Return the (x, y) coordinate for the center point of the cell that contains the specified text.  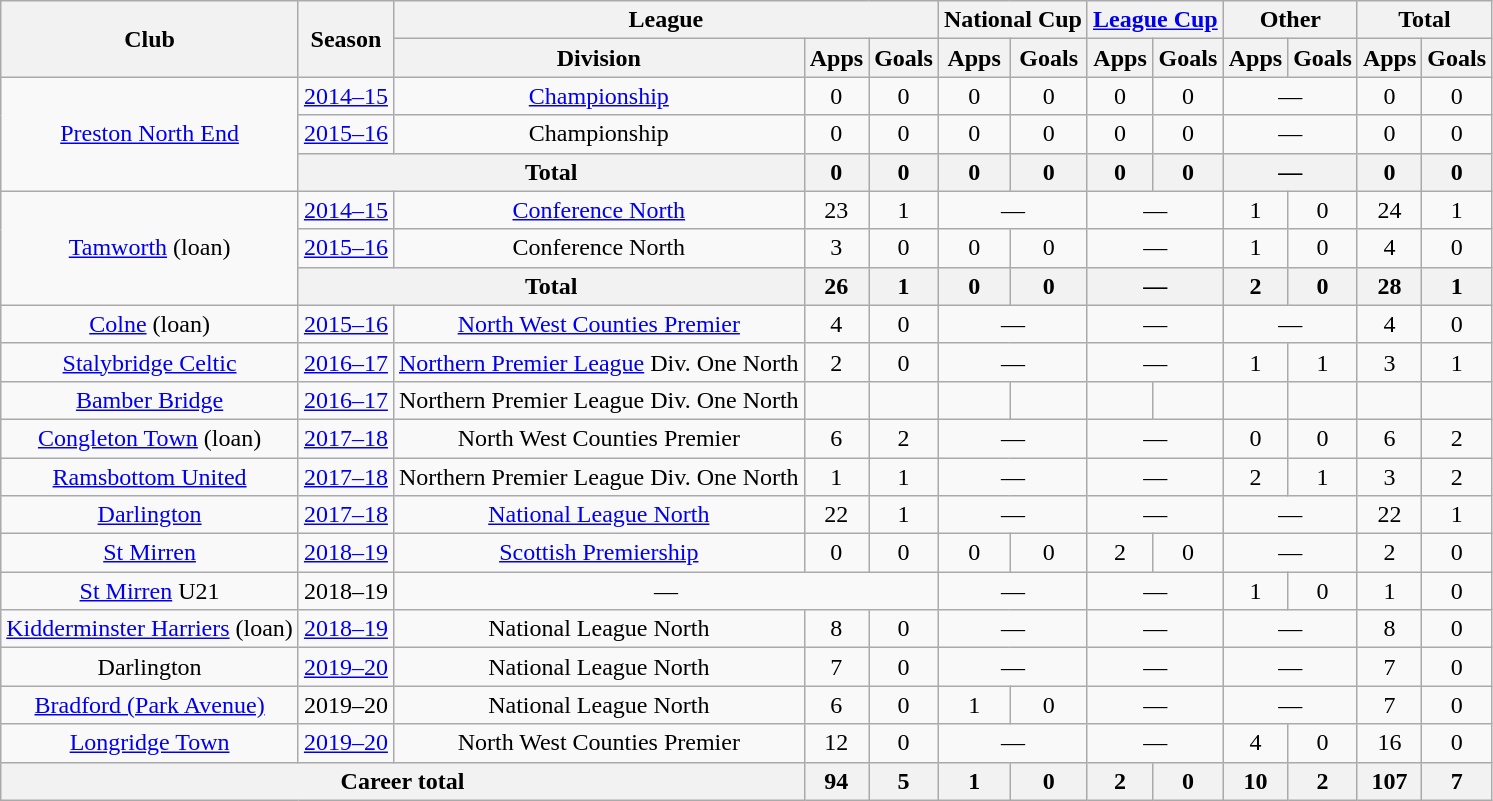
National Cup (1012, 20)
League (666, 20)
Preston North End (150, 134)
Career total (402, 781)
Bamber Bridge (150, 400)
Kidderminster Harriers (loan) (150, 629)
10 (1255, 781)
Ramsbottom United (150, 477)
24 (1389, 210)
Bradford (Park Avenue) (150, 705)
107 (1389, 781)
23 (836, 210)
Scottish Premiership (598, 553)
94 (836, 781)
5 (904, 781)
St Mirren (150, 553)
Longridge Town (150, 743)
26 (836, 286)
Colne (loan) (150, 324)
Stalybridge Celtic (150, 362)
Season (346, 39)
Division (598, 58)
16 (1389, 743)
Congleton Town (loan) (150, 438)
Other (1290, 20)
St Mirren U21 (150, 591)
Club (150, 39)
Tamworth (loan) (150, 248)
28 (1389, 286)
League Cup (1155, 20)
12 (836, 743)
